Identify which cell holds the provided text, then report its (x, y) central coordinate. 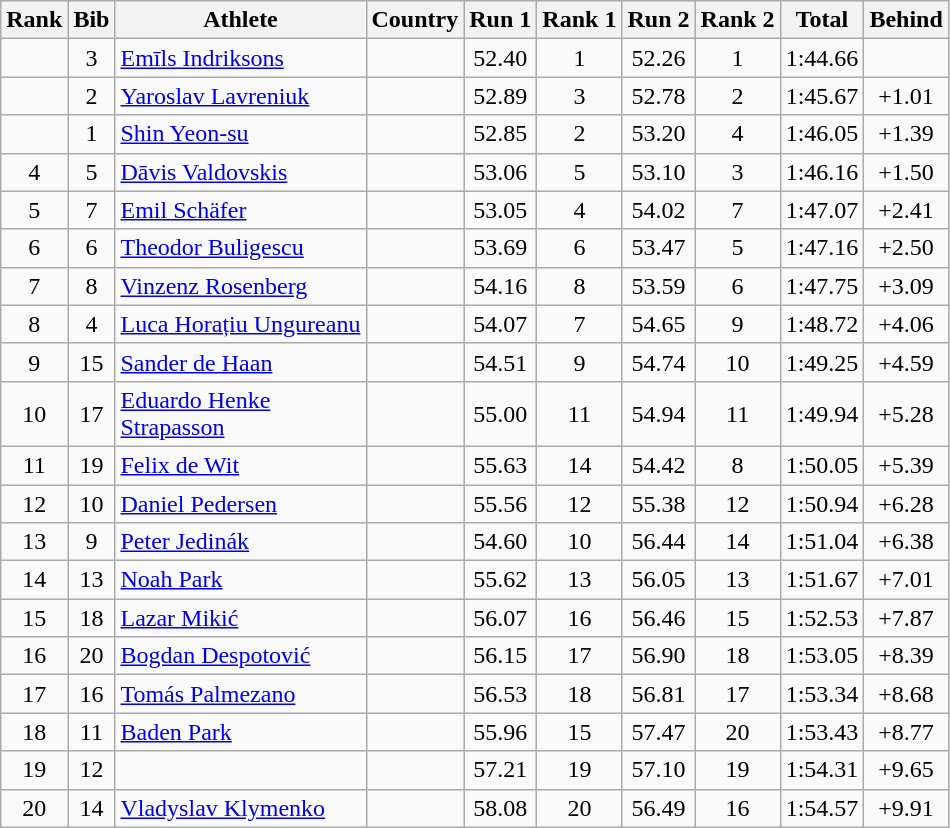
+4.06 (906, 324)
52.78 (658, 96)
1:47.07 (822, 210)
+1.39 (906, 134)
+8.77 (906, 732)
56.46 (658, 618)
Peter Jedinák (240, 542)
54.42 (658, 465)
52.89 (500, 96)
+7.01 (906, 580)
57.21 (500, 770)
+6.38 (906, 542)
53.69 (500, 248)
Lazar Mikić (240, 618)
Emil Schäfer (240, 210)
Run 1 (500, 20)
54.74 (658, 362)
1:54.57 (822, 808)
+1.50 (906, 172)
1:46.16 (822, 172)
1:50.05 (822, 465)
Bib (92, 20)
56.15 (500, 656)
1:53.34 (822, 694)
+2.50 (906, 248)
56.81 (658, 694)
52.26 (658, 58)
55.63 (500, 465)
52.85 (500, 134)
1:44.66 (822, 58)
1:51.04 (822, 542)
Emīls Indriksons (240, 58)
Rank 2 (738, 20)
Felix de Wit (240, 465)
54.07 (500, 324)
52.40 (500, 58)
Behind (906, 20)
Yaroslav Lavreniuk (240, 96)
+9.65 (906, 770)
55.38 (658, 503)
53.59 (658, 286)
Theodor Buligescu (240, 248)
56.44 (658, 542)
1:51.67 (822, 580)
1:47.16 (822, 248)
56.07 (500, 618)
Country (415, 20)
+5.28 (906, 414)
55.00 (500, 414)
1:49.94 (822, 414)
1:45.67 (822, 96)
57.47 (658, 732)
53.20 (658, 134)
58.08 (500, 808)
Eduardo Henke Strapasson (240, 414)
53.10 (658, 172)
Baden Park (240, 732)
57.10 (658, 770)
1:46.05 (822, 134)
Sander de Haan (240, 362)
+8.68 (906, 694)
54.16 (500, 286)
1:53.43 (822, 732)
+8.39 (906, 656)
56.05 (658, 580)
+1.01 (906, 96)
55.96 (500, 732)
Dāvis Valdovskis (240, 172)
Tomás Palmezano (240, 694)
Daniel Pedersen (240, 503)
54.65 (658, 324)
55.62 (500, 580)
Vladyslav Klymenko (240, 808)
55.56 (500, 503)
Shin Yeon-su (240, 134)
53.05 (500, 210)
+6.28 (906, 503)
54.02 (658, 210)
1:53.05 (822, 656)
Luca Horațiu Ungureanu (240, 324)
54.51 (500, 362)
54.60 (500, 542)
+3.09 (906, 286)
+4.59 (906, 362)
56.53 (500, 694)
1:49.25 (822, 362)
53.06 (500, 172)
Vinzenz Rosenberg (240, 286)
Total (822, 20)
+5.39 (906, 465)
Rank 1 (580, 20)
Rank (34, 20)
Athlete (240, 20)
Run 2 (658, 20)
1:52.53 (822, 618)
56.90 (658, 656)
54.94 (658, 414)
1:54.31 (822, 770)
+9.91 (906, 808)
56.49 (658, 808)
+2.41 (906, 210)
1:48.72 (822, 324)
Noah Park (240, 580)
+7.87 (906, 618)
1:47.75 (822, 286)
Bogdan Despotović (240, 656)
53.47 (658, 248)
1:50.94 (822, 503)
